Search for the cell housing the specified text and yield its [x, y] center coordinate. 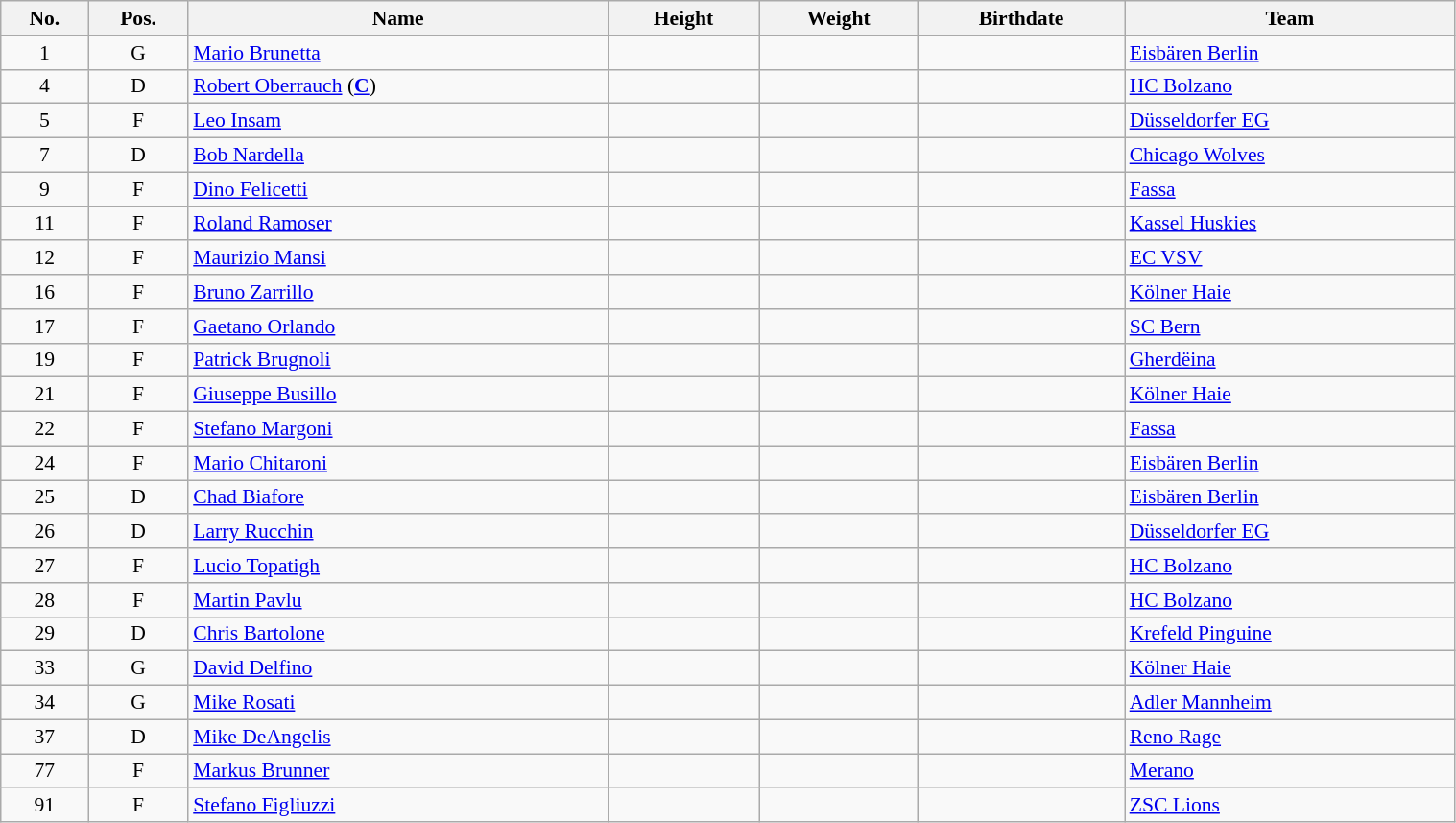
Birthdate [1021, 18]
26 [44, 532]
Gaetano Orlando [397, 327]
SC Bern [1290, 327]
27 [44, 566]
24 [44, 463]
17 [44, 327]
Gherdëina [1290, 360]
ZSC Lions [1290, 806]
21 [44, 395]
29 [44, 634]
12 [44, 258]
Leo Insam [397, 121]
Reno Rage [1290, 737]
Mario Chitaroni [397, 463]
Team [1290, 18]
No. [44, 18]
33 [44, 668]
Maurizio Mansi [397, 258]
Mario Brunetta [397, 53]
Stefano Margoni [397, 429]
Stefano Figliuzzi [397, 806]
Name [397, 18]
Bob Nardella [397, 156]
Lucio Topatigh [397, 566]
37 [44, 737]
Mike DeAngelis [397, 737]
Kassel Huskies [1290, 224]
Pos. [138, 18]
Patrick Brugnoli [397, 360]
Chad Biafore [397, 497]
11 [44, 224]
Chicago Wolves [1290, 156]
Martin Pavlu [397, 600]
16 [44, 292]
Height [683, 18]
Markus Brunner [397, 771]
Mike Rosati [397, 703]
EC VSV [1290, 258]
Robert Oberrauch (C) [397, 86]
1 [44, 53]
9 [44, 189]
Krefeld Pinguine [1290, 634]
19 [44, 360]
77 [44, 771]
4 [44, 86]
34 [44, 703]
25 [44, 497]
91 [44, 806]
Giuseppe Busillo [397, 395]
Weight [839, 18]
Adler Mannheim [1290, 703]
Larry Rucchin [397, 532]
5 [44, 121]
Dino Felicetti [397, 189]
7 [44, 156]
Chris Bartolone [397, 634]
Roland Ramoser [397, 224]
David Delfino [397, 668]
Bruno Zarrillo [397, 292]
28 [44, 600]
Merano [1290, 771]
22 [44, 429]
